Pinpoint the cell where the given text exists, returning its [x, y] midpoint coordinate. 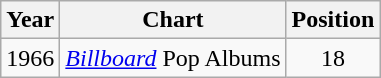
Billboard Pop Albums [173, 58]
Position [333, 20]
18 [333, 58]
1966 [30, 58]
Year [30, 20]
Chart [173, 20]
